Return the [x, y] coordinate for the center point of the cell that contains the specified text.  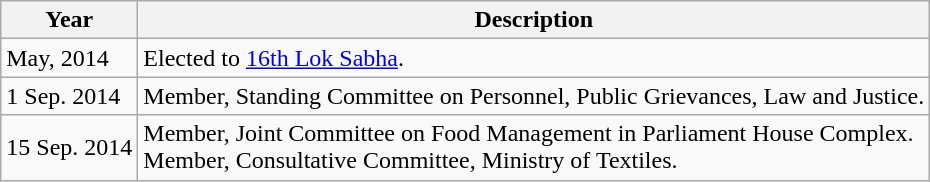
Elected to 16th Lok Sabha. [534, 58]
Member, Standing Committee on Personnel, Public Grievances, Law and Justice. [534, 96]
Year [70, 20]
15 Sep. 2014 [70, 148]
May, 2014 [70, 58]
Member, Joint Committee on Food Management in Parliament House Complex.Member, Consultative Committee, Ministry of Textiles. [534, 148]
Description [534, 20]
1 Sep. 2014 [70, 96]
